Return [X, Y] of the center of cell containing provided text 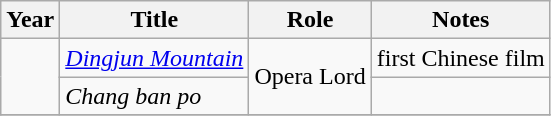
Title [154, 20]
Dingjun Mountain [154, 58]
Year [30, 20]
Opera Lord [310, 77]
Role [310, 20]
Notes [460, 20]
Chang ban po [154, 96]
first Chinese film [460, 58]
